Pinpoint the cell where the given text exists, returning its (x, y) midpoint coordinate. 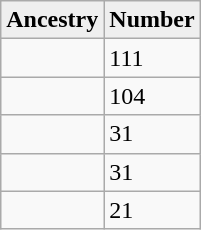
111 (152, 58)
104 (152, 96)
Number (152, 20)
21 (152, 210)
Ancestry (52, 20)
